Output the [X, Y] coordinate of the center of the cell containing the given text.  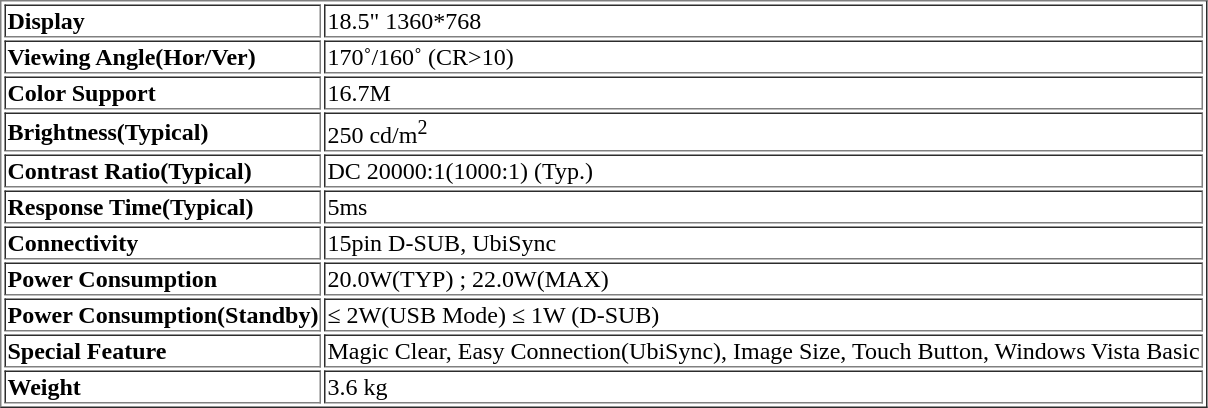
Power Consumption(Standby) [162, 316]
Brightness(Typical) [162, 132]
5ms [763, 208]
3.6 kg [763, 388]
Color Support [162, 92]
18.5" 1360*768 [763, 20]
250 cd/m2 [763, 132]
DC 20000:1(1000:1) (Typ.) [763, 172]
Contrast Ratio(Typical) [162, 172]
20.0W(TYP) ; 22.0W(MAX) [763, 280]
15pin D-SUB, UbiSync [763, 244]
Special Feature [162, 352]
Power Consumption [162, 280]
≤ 2W(USB Mode) ≤ 1W (D-SUB) [763, 316]
170˚/160˚ (CR>10) [763, 56]
16.7M [763, 92]
Display [162, 20]
Weight [162, 388]
Response Time(Typical) [162, 208]
Connectivity [162, 244]
Viewing Angle(Hor/Ver) [162, 56]
Magic Clear, Easy Connection(UbiSync), Image Size, Touch Button, Windows Vista Basic [763, 352]
